Extract the (x, y) coordinate from the center of the cell holding the provided text.  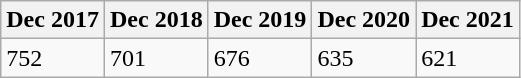
701 (156, 58)
Dec 2018 (156, 20)
Dec 2019 (260, 20)
621 (468, 58)
676 (260, 58)
Dec 2021 (468, 20)
Dec 2020 (364, 20)
752 (53, 58)
Dec 2017 (53, 20)
635 (364, 58)
